Pinpoint the cell where the given text exists, returning its (x, y) midpoint coordinate. 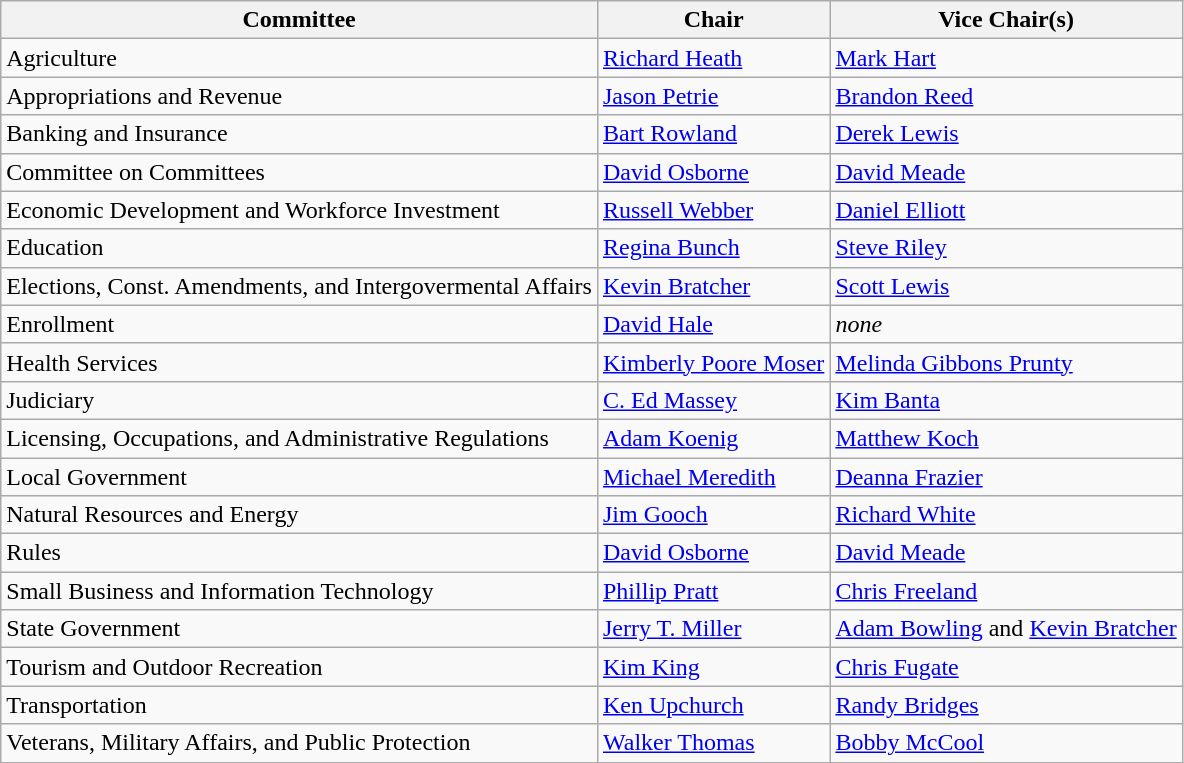
Bart Rowland (713, 134)
State Government (300, 629)
Kim Banta (1006, 400)
Tourism and Outdoor Recreation (300, 667)
Melinda Gibbons Prunty (1006, 362)
Deanna Frazier (1006, 477)
Licensing, Occupations, and Administrative Regulations (300, 438)
Kimberly Poore Moser (713, 362)
Mark Hart (1006, 58)
Judiciary (300, 400)
Brandon Reed (1006, 96)
Vice Chair(s) (1006, 20)
Scott Lewis (1006, 286)
Jim Gooch (713, 515)
Chair (713, 20)
Enrollment (300, 324)
Adam Bowling and Kevin Bratcher (1006, 629)
Transportation (300, 705)
Kim King (713, 667)
Randy Bridges (1006, 705)
Richard White (1006, 515)
Walker Thomas (713, 743)
Russell Webber (713, 210)
Education (300, 248)
none (1006, 324)
Chris Fugate (1006, 667)
Banking and Insurance (300, 134)
Derek Lewis (1006, 134)
Agriculture (300, 58)
Michael Meredith (713, 477)
Matthew Koch (1006, 438)
Richard Heath (713, 58)
Phillip Pratt (713, 591)
Elections, Const. Amendments, and Intergovermental Affairs (300, 286)
Jerry T. Miller (713, 629)
Local Government (300, 477)
Bobby McCool (1006, 743)
David Hale (713, 324)
Veterans, Military Affairs, and Public Protection (300, 743)
Chris Freeland (1006, 591)
Natural Resources and Energy (300, 515)
Economic Development and Workforce Investment (300, 210)
Adam Koenig (713, 438)
Small Business and Information Technology (300, 591)
Appropriations and Revenue (300, 96)
Jason Petrie (713, 96)
Daniel Elliott (1006, 210)
Rules (300, 553)
Regina Bunch (713, 248)
C. Ed Massey (713, 400)
Steve Riley (1006, 248)
Committee on Committees (300, 172)
Kevin Bratcher (713, 286)
Committee (300, 20)
Health Services (300, 362)
Ken Upchurch (713, 705)
